Detect which cell encompasses the target text, then output its (X, Y) center coordinate. 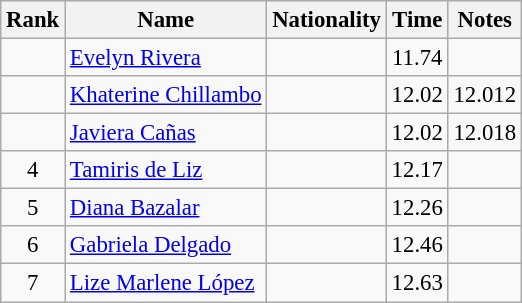
Nationality (326, 20)
12.17 (417, 170)
Khaterine Chillambo (166, 95)
12.26 (417, 208)
12.018 (484, 133)
Tamiris de Liz (166, 170)
11.74 (417, 58)
12.46 (417, 245)
12.012 (484, 95)
Gabriela Delgado (166, 245)
Time (417, 20)
6 (33, 245)
Evelyn Rivera (166, 58)
Javiera Cañas (166, 133)
Diana Bazalar (166, 208)
Name (166, 20)
Notes (484, 20)
12.63 (417, 283)
4 (33, 170)
5 (33, 208)
Lize Marlene López (166, 283)
7 (33, 283)
Rank (33, 20)
